From the cell containing the given text, extract its center point as (x, y) coordinate. 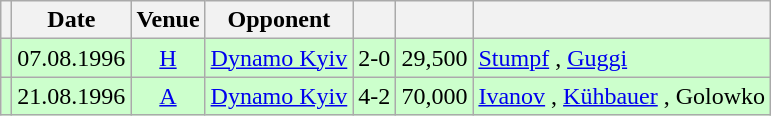
A (168, 96)
Ivanov , Kühbauer , Golowko (622, 96)
4-2 (374, 96)
2-0 (374, 58)
21.08.1996 (72, 96)
07.08.1996 (72, 58)
Opponent (279, 20)
Stumpf , Guggi (622, 58)
H (168, 58)
29,500 (434, 58)
Date (72, 20)
Venue (168, 20)
70,000 (434, 96)
